Output the [X, Y] coordinate of the center of the cell containing the given text.  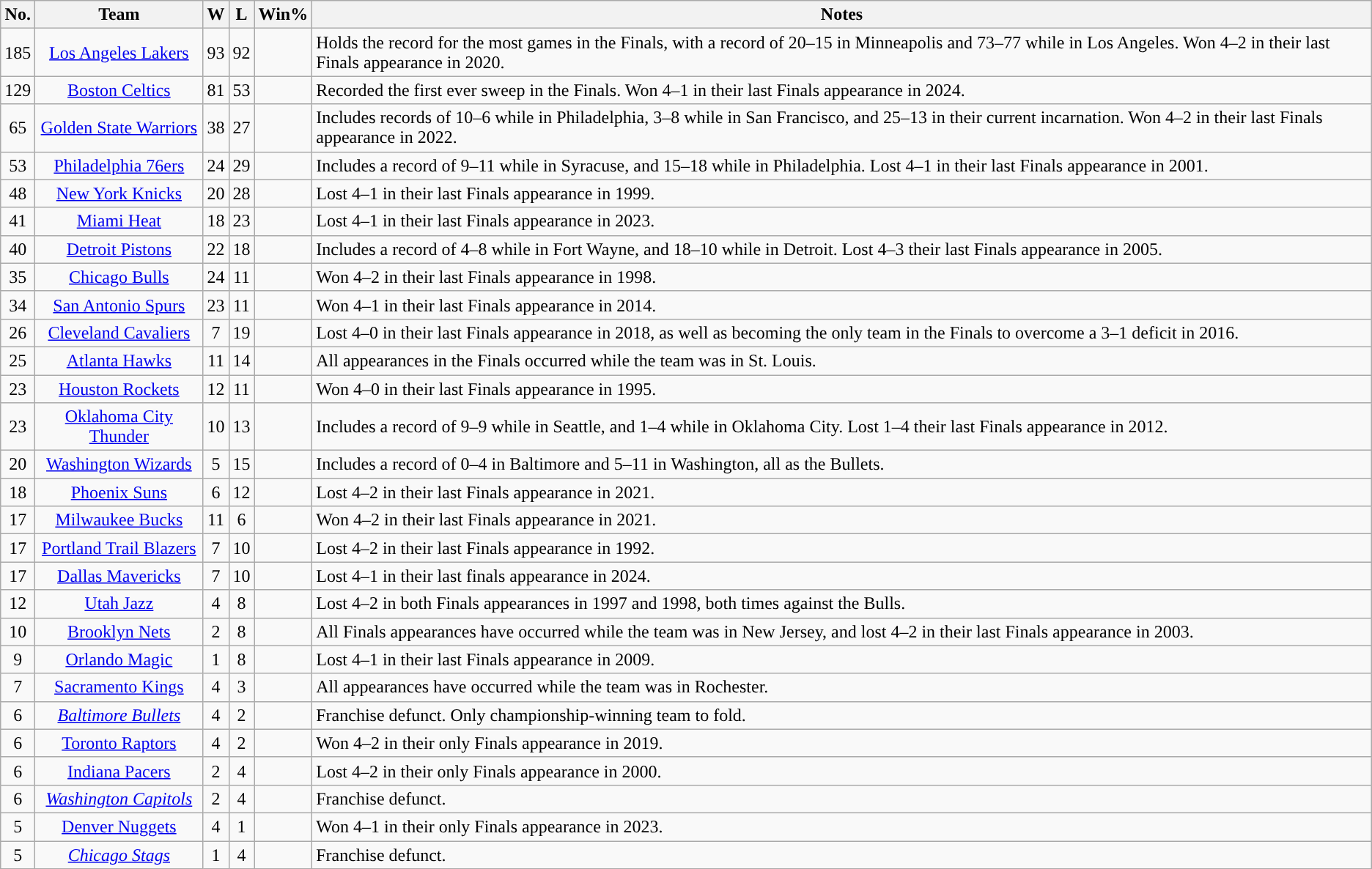
Lost 4–1 in their last Finals appearance in 2023. [842, 221]
W [215, 15]
26 [18, 333]
Notes [842, 15]
Phoenix Suns [119, 492]
25 [18, 360]
93 [215, 53]
22 [215, 249]
13 [242, 426]
Utah Jazz [119, 604]
Chicago Bulls [119, 277]
Lost 4–2 in their last Finals appearance in 1992. [842, 548]
34 [18, 305]
Toronto Raptors [119, 743]
Philadelphia 76ers [119, 166]
Includes a record of 9–11 while in Syracuse, and 15–18 while in Philadelphia. Lost 4–1 in their last Finals appearance in 2001. [842, 166]
14 [242, 360]
81 [215, 90]
Oklahoma City Thunder [119, 426]
Washington Capitols [119, 799]
All appearances in the Finals occurred while the team was in St. Louis. [842, 360]
Washington Wizards [119, 465]
48 [18, 193]
All Finals appearances have occurred while the team was in New Jersey, and lost 4–2 in their last Finals appearance in 2003. [842, 632]
Lost 4–1 in their last finals appearance in 2024. [842, 576]
Includes a record of 4–8 while in Fort Wayne, and 18–10 while in Detroit. Lost 4–3 their last Finals appearance in 2005. [842, 249]
19 [242, 333]
Los Angeles Lakers [119, 53]
Lost 4–0 in their last Finals appearance in 2018, as well as becoming the only team in the Finals to overcome a 3–1 deficit in 2016. [842, 333]
15 [242, 465]
Lost 4–2 in their only Finals appearance in 2000. [842, 771]
35 [18, 277]
Lost 4–1 in their last Finals appearance in 1999. [842, 193]
65 [18, 127]
Chicago Stags [119, 855]
28 [242, 193]
185 [18, 53]
Includes a record of 0–4 in Baltimore and 5–11 in Washington, all as the Bullets. [842, 465]
Won 4–0 in their last Finals appearance in 1995. [842, 389]
129 [18, 90]
Won 4–2 in their only Finals appearance in 2019. [842, 743]
41 [18, 221]
Lost 4–1 in their last Finals appearance in 2009. [842, 659]
92 [242, 53]
Indiana Pacers [119, 771]
Won 4–2 in their last Finals appearance in 2021. [842, 520]
29 [242, 166]
Golden State Warriors [119, 127]
Cleveland Cavaliers [119, 333]
38 [215, 127]
Lost 4–2 in both Finals appearances in 1997 and 1998, both times against the Bulls. [842, 604]
Franchise defunct. Only championship-winning team to fold. [842, 715]
Atlanta Hawks [119, 360]
Denver Nuggets [119, 827]
Orlando Magic [119, 659]
Won 4–1 in their last Finals appearance in 2014. [842, 305]
9 [18, 659]
Detroit Pistons [119, 249]
Team [119, 15]
Boston Celtics [119, 90]
Lost 4–2 in their last Finals appearance in 2021. [842, 492]
L [242, 15]
Dallas Mavericks [119, 576]
Includes a record of 9–9 while in Seattle, and 1–4 while in Oklahoma City. Lost 1–4 their last Finals appearance in 2012. [842, 426]
40 [18, 249]
Won 4–2 in their last Finals appearance in 1998. [842, 277]
Won 4–1 in their only Finals appearance in 2023. [842, 827]
Milwaukee Bucks [119, 520]
Win% [283, 15]
New York Knicks [119, 193]
No. [18, 15]
Baltimore Bullets [119, 715]
Portland Trail Blazers [119, 548]
3 [242, 687]
Miami Heat [119, 221]
Houston Rockets [119, 389]
San Antonio Spurs [119, 305]
Sacramento Kings [119, 687]
All appearances have occurred while the team was in Rochester. [842, 687]
Brooklyn Nets [119, 632]
27 [242, 127]
Recorded the first ever sweep in the Finals. Won 4–1 in their last Finals appearance in 2024. [842, 90]
